Identify which cell holds the provided text, then report its (X, Y) central coordinate. 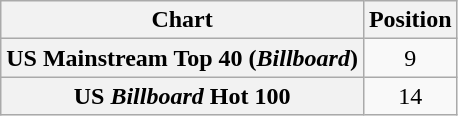
US Mainstream Top 40 (Billboard) (182, 58)
US Billboard Hot 100 (182, 96)
Chart (182, 20)
9 (410, 58)
Position (410, 20)
14 (410, 96)
